Search for the cell housing the specified text and yield its [X, Y] center coordinate. 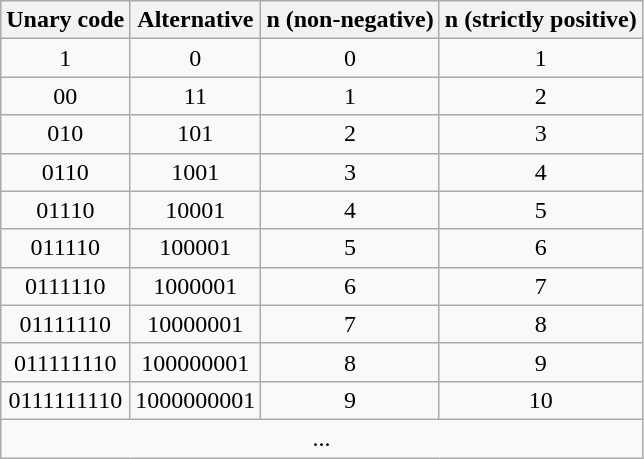
1000000001 [196, 400]
0111111110 [66, 400]
10000001 [196, 324]
Alternative [196, 20]
011111110 [66, 362]
10 [540, 400]
1001 [196, 172]
01111110 [66, 324]
011110 [66, 248]
11 [196, 96]
1000001 [196, 286]
010 [66, 134]
0110 [66, 172]
10001 [196, 210]
100000001 [196, 362]
... [322, 438]
100001 [196, 248]
Unary code [66, 20]
01110 [66, 210]
00 [66, 96]
0111110 [66, 286]
n (strictly positive) [540, 20]
101 [196, 134]
n (non-negative) [350, 20]
